Extract the [x, y] coordinate from the center of the cell holding the provided text.  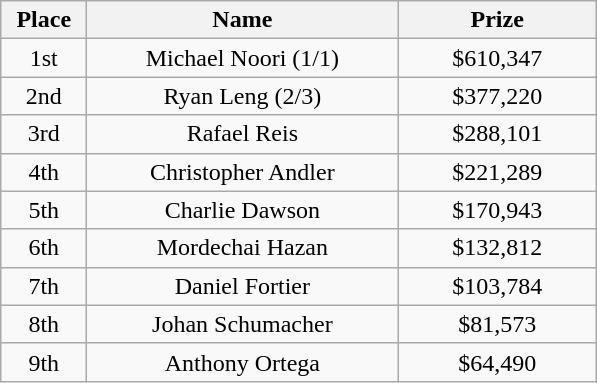
Name [242, 20]
6th [44, 248]
Michael Noori (1/1) [242, 58]
$610,347 [498, 58]
$64,490 [498, 362]
Daniel Fortier [242, 286]
Charlie Dawson [242, 210]
$221,289 [498, 172]
Mordechai Hazan [242, 248]
Anthony Ortega [242, 362]
Prize [498, 20]
3rd [44, 134]
4th [44, 172]
Ryan Leng (2/3) [242, 96]
$103,784 [498, 286]
Johan Schumacher [242, 324]
$377,220 [498, 96]
2nd [44, 96]
9th [44, 362]
$170,943 [498, 210]
5th [44, 210]
1st [44, 58]
$132,812 [498, 248]
Rafael Reis [242, 134]
Christopher Andler [242, 172]
$288,101 [498, 134]
Place [44, 20]
$81,573 [498, 324]
7th [44, 286]
8th [44, 324]
